For the text-containing cell, return its midpoint in [x, y] coordinate format. 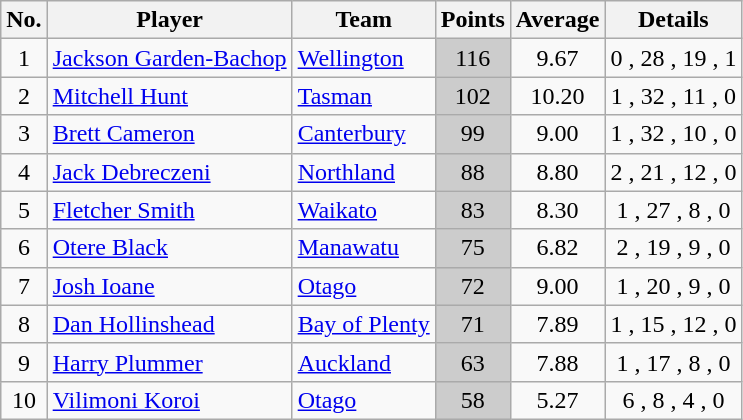
Otere Black [170, 248]
0 , 28 , 19 , 1 [674, 58]
Brett Cameron [170, 134]
1 , 15 , 12 , 0 [674, 324]
75 [472, 248]
Details [674, 20]
2 [24, 96]
8.30 [558, 210]
1 , 27 , 8 , 0 [674, 210]
1 , 32 , 11 , 0 [674, 96]
Fletcher Smith [170, 210]
2 , 21 , 12 , 0 [674, 172]
116 [472, 58]
Vilimoni Koroi [170, 400]
9.67 [558, 58]
1 , 17 , 8 , 0 [674, 362]
10 [24, 400]
Northland [364, 172]
99 [472, 134]
Average [558, 20]
Auckland [364, 362]
Harry Plummer [170, 362]
Josh Ioane [170, 286]
No. [24, 20]
Canterbury [364, 134]
8 [24, 324]
88 [472, 172]
7 [24, 286]
8.80 [558, 172]
83 [472, 210]
71 [472, 324]
1 , 32 , 10 , 0 [674, 134]
6 [24, 248]
Wellington [364, 58]
9 [24, 362]
Tasman [364, 96]
Mitchell Hunt [170, 96]
Bay of Plenty [364, 324]
1 [24, 58]
102 [472, 96]
4 [24, 172]
6.82 [558, 248]
1 , 20 , 9 , 0 [674, 286]
Dan Hollinshead [170, 324]
Manawatu [364, 248]
Jackson Garden-Bachop [170, 58]
2 , 19 , 9 , 0 [674, 248]
6 , 8 , 4 , 0 [674, 400]
10.20 [558, 96]
72 [472, 286]
Jack Debreczeni [170, 172]
7.89 [558, 324]
7.88 [558, 362]
5.27 [558, 400]
Points [472, 20]
58 [472, 400]
Player [170, 20]
3 [24, 134]
5 [24, 210]
Waikato [364, 210]
Team [364, 20]
63 [472, 362]
